Capture the cell that displays the provided text and extract its [x, y] central coordinate. 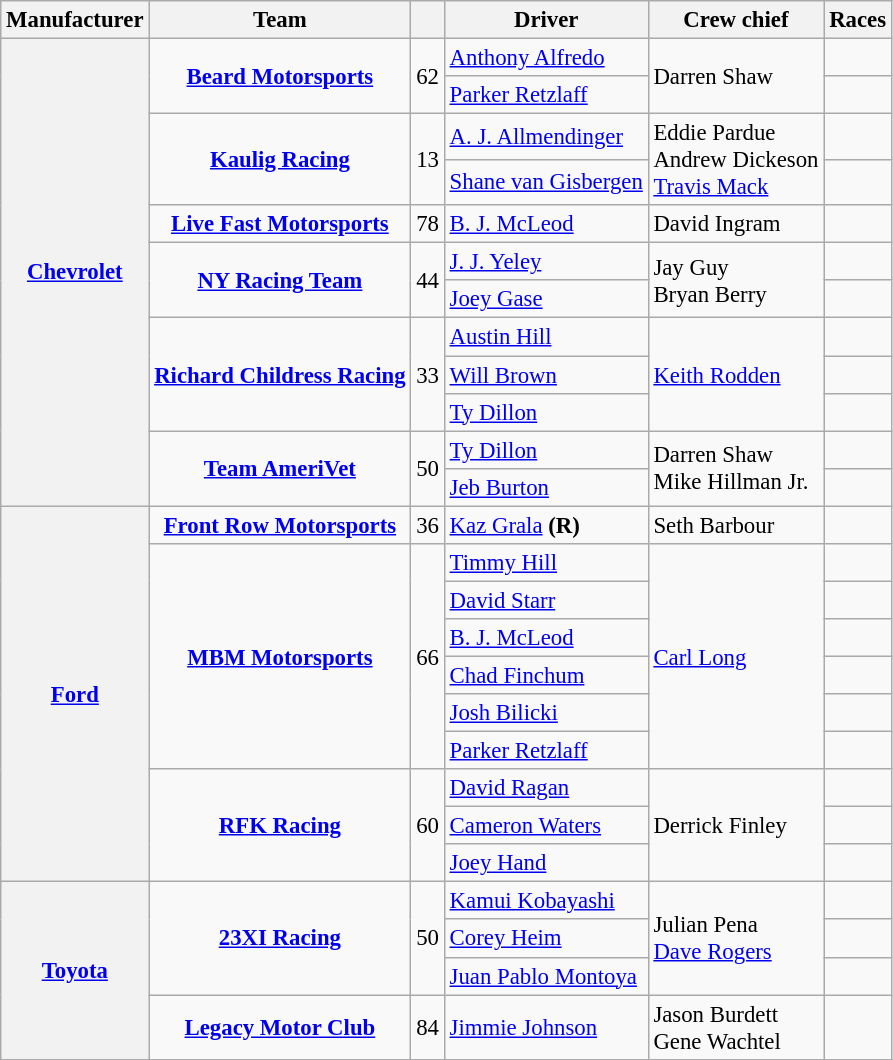
Cameron Waters [546, 826]
Derrick Finley [736, 826]
Manufacturer [75, 20]
David Starr [546, 600]
Toyota [75, 970]
Chevrolet [75, 273]
Josh Bilicki [546, 713]
Julian Pena Dave Rogers [736, 938]
Live Fast Motorsports [280, 224]
Jason Burdett Gene Wachtel [736, 1028]
Timmy Hill [546, 563]
66 [428, 657]
Team AmeriVet [280, 468]
MBM Motorsports [280, 657]
Juan Pablo Montoya [546, 976]
Jeb Burton [546, 487]
Driver [546, 20]
Kaulig Racing [280, 160]
Crew chief [736, 20]
23XI Racing [280, 938]
13 [428, 160]
Richard Childress Racing [280, 374]
Kaz Grala (R) [546, 525]
84 [428, 1028]
Front Row Motorsports [280, 525]
Keith Rodden [736, 374]
33 [428, 374]
David Ragan [546, 788]
Joey Gase [546, 299]
62 [428, 76]
Shane van Gisbergen [546, 183]
Carl Long [736, 657]
Seth Barbour [736, 525]
Joey Hand [546, 863]
Jimmie Johnson [546, 1028]
RFK Racing [280, 826]
Beard Motorsports [280, 76]
NY Racing Team [280, 280]
Races [858, 20]
44 [428, 280]
David Ingram [736, 224]
Darren Shaw [736, 76]
Austin Hill [546, 337]
Legacy Motor Club [280, 1028]
Ford [75, 694]
Eddie Pardue Andrew Dickeson Travis Mack [736, 160]
Jay Guy Bryan Berry [736, 280]
A. J. Allmendinger [546, 137]
Darren Shaw Mike Hillman Jr. [736, 468]
Chad Finchum [546, 675]
Corey Heim [546, 939]
J. J. Yeley [546, 262]
Team [280, 20]
78 [428, 224]
36 [428, 525]
Kamui Kobayashi [546, 901]
Anthony Alfredo [546, 58]
Will Brown [546, 375]
60 [428, 826]
